Output the [X, Y] coordinate of the center of the cell containing the given text.  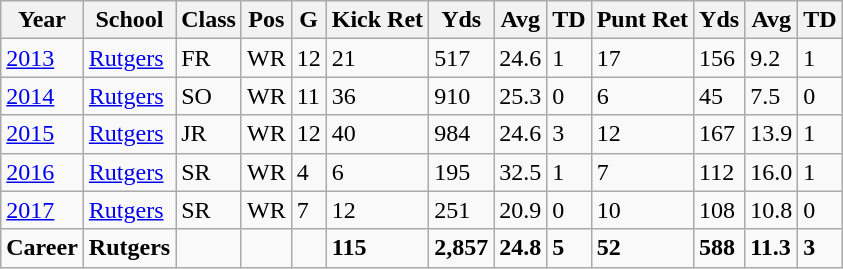
2015 [42, 134]
16.0 [772, 172]
SO [209, 96]
School [129, 20]
Pos [266, 20]
156 [720, 58]
Year [42, 20]
2016 [42, 172]
167 [720, 134]
2013 [42, 58]
24.8 [520, 248]
40 [377, 134]
9.2 [772, 58]
25.3 [520, 96]
115 [377, 248]
5 [569, 248]
Career [42, 248]
4 [308, 172]
2017 [42, 210]
32.5 [520, 172]
108 [720, 210]
52 [642, 248]
10 [642, 210]
10.8 [772, 210]
11.3 [772, 248]
2,857 [462, 248]
910 [462, 96]
984 [462, 134]
112 [720, 172]
195 [462, 172]
17 [642, 58]
2014 [42, 96]
G [308, 20]
FR [209, 58]
251 [462, 210]
13.9 [772, 134]
Class [209, 20]
588 [720, 248]
45 [720, 96]
Punt Ret [642, 20]
JR [209, 134]
21 [377, 58]
36 [377, 96]
517 [462, 58]
Kick Ret [377, 20]
7.5 [772, 96]
20.9 [520, 210]
11 [308, 96]
